Search for the cell housing the specified text and yield its [X, Y] center coordinate. 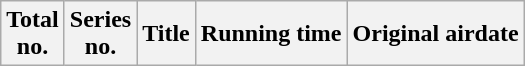
Title [166, 34]
Seriesno. [100, 34]
Original airdate [436, 34]
Totalno. [33, 34]
Running time [271, 34]
